From the cell containing the given text, extract its center point as (x, y) coordinate. 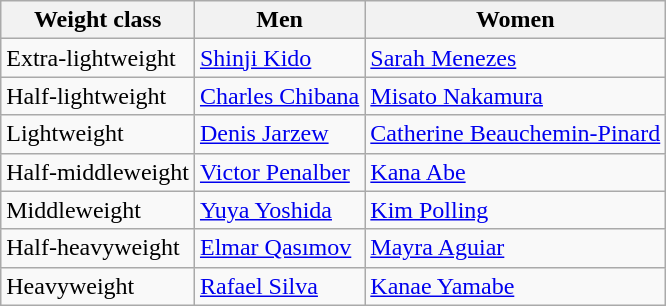
Charles Chibana (279, 96)
Elmar Qasımov (279, 248)
Victor Penalber (279, 172)
Extra-lightweight (98, 58)
Kim Polling (516, 210)
Half-heavyweight (98, 248)
Middleweight (98, 210)
Shinji Kido (279, 58)
Mayra Aguiar (516, 248)
Men (279, 20)
Yuya Yoshida (279, 210)
Weight class (98, 20)
Half-lightweight (98, 96)
Women (516, 20)
Heavyweight (98, 286)
Catherine Beauchemin-Pinard (516, 134)
Rafael Silva (279, 286)
Misato Nakamura (516, 96)
Kanae Yamabe (516, 286)
Denis Jarzew (279, 134)
Half-middleweight (98, 172)
Lightweight (98, 134)
Sarah Menezes (516, 58)
Kana Abe (516, 172)
